Return (X, Y) of the center of cell containing provided text 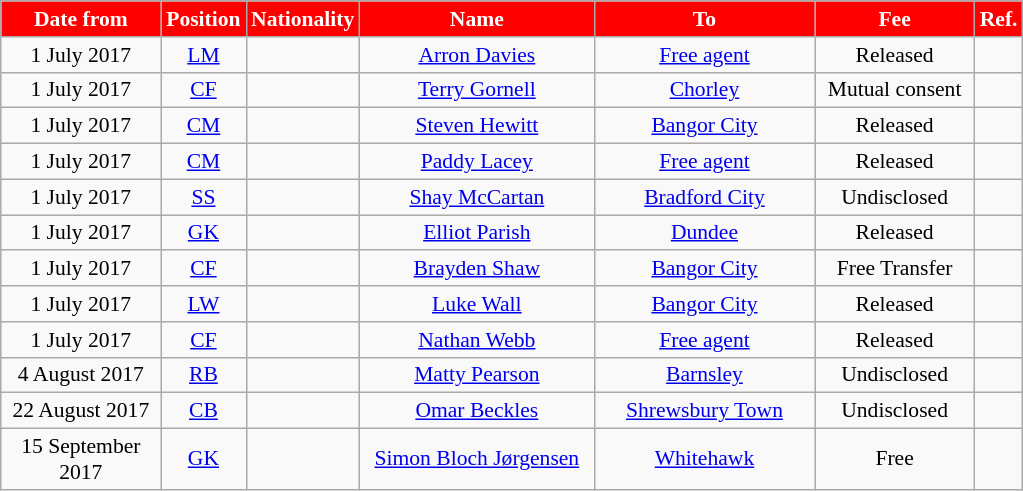
Whitehawk (704, 460)
To (704, 19)
Nathan Webb (476, 340)
Elliot Parish (476, 233)
LW (204, 304)
Paddy Lacey (476, 162)
Name (476, 19)
Brayden Shaw (476, 269)
CB (204, 411)
Steven Hewitt (476, 126)
Date from (81, 19)
SS (204, 197)
Simon Bloch Jørgensen (476, 460)
Nationality (302, 19)
Chorley (704, 90)
Matty Pearson (476, 375)
Free Transfer (895, 269)
Dundee (704, 233)
Terry Gornell (476, 90)
Omar Beckles (476, 411)
Shrewsbury Town (704, 411)
RB (204, 375)
Fee (895, 19)
Mutual consent (895, 90)
Free (895, 460)
4 August 2017 (81, 375)
Position (204, 19)
22 August 2017 (81, 411)
Ref. (999, 19)
LM (204, 55)
Bradford City (704, 197)
Luke Wall (476, 304)
15 September 2017 (81, 460)
Barnsley (704, 375)
Shay McCartan (476, 197)
Arron Davies (476, 55)
